From the cell containing the given text, extract its center point as [X, Y] coordinate. 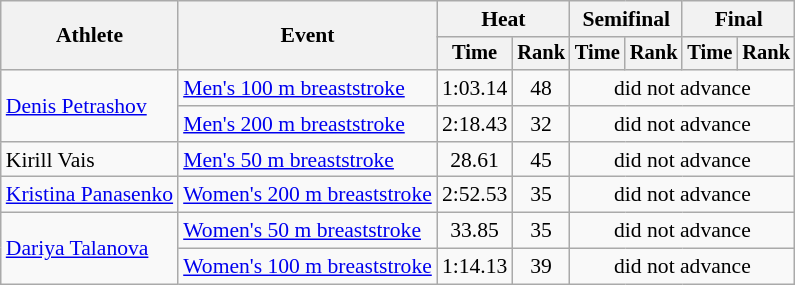
Heat [504, 19]
28.61 [474, 160]
1:03.14 [474, 88]
Kristina Panasenko [90, 195]
Athlete [90, 36]
45 [541, 160]
2:52.53 [474, 195]
Women's 100 m breaststroke [308, 267]
39 [541, 267]
1:14.13 [474, 267]
33.85 [474, 231]
Final [738, 19]
Women's 200 m breaststroke [308, 195]
Men's 50 m breaststroke [308, 160]
Kirill Vais [90, 160]
Men's 200 m breaststroke [308, 124]
Event [308, 36]
Dariya Talanova [90, 248]
Men's 100 m breaststroke [308, 88]
2:18.43 [474, 124]
Denis Petrashov [90, 106]
32 [541, 124]
48 [541, 88]
Semifinal [626, 19]
Women's 50 m breaststroke [308, 231]
